Output the [x, y] coordinate of the center of the cell containing the given text.  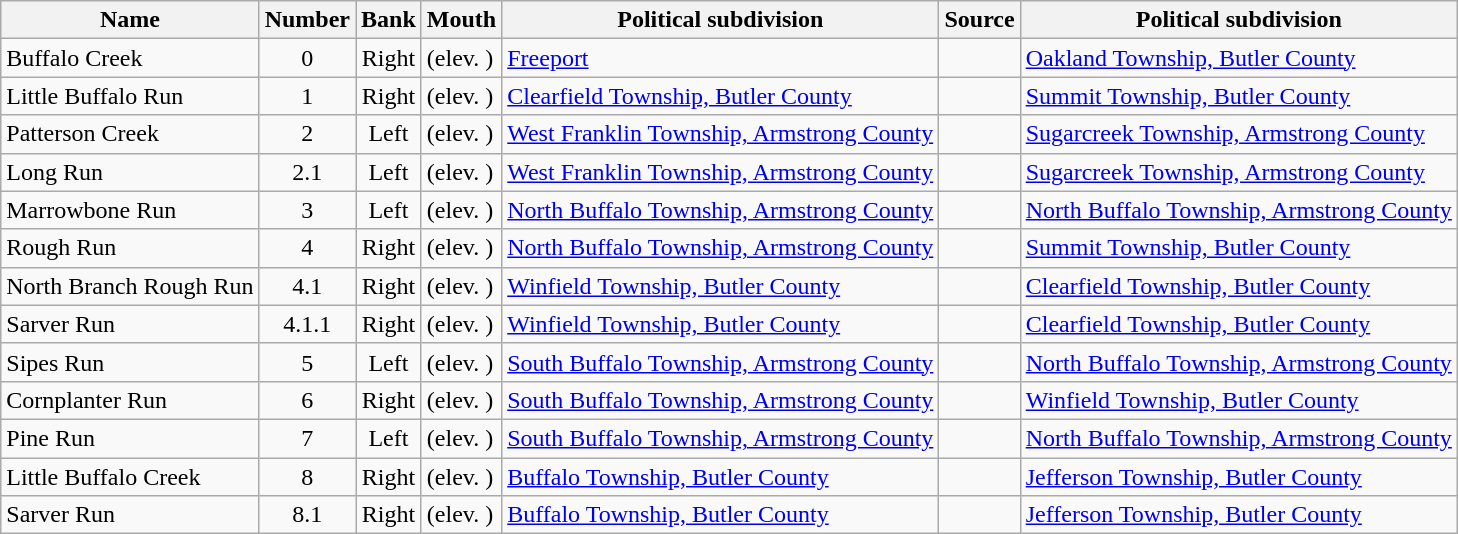
Source [980, 20]
Oakland Township, Butler County [1238, 58]
2.1 [307, 172]
Pine Run [130, 438]
Little Buffalo Creek [130, 477]
4.1 [307, 286]
6 [307, 400]
Little Buffalo Run [130, 96]
Number [307, 20]
Patterson Creek [130, 134]
Long Run [130, 172]
Mouth [461, 20]
5 [307, 362]
Freeport [720, 58]
Cornplanter Run [130, 400]
0 [307, 58]
Bank [389, 20]
4 [307, 248]
3 [307, 210]
1 [307, 96]
North Branch Rough Run [130, 286]
4.1.1 [307, 324]
7 [307, 438]
8.1 [307, 515]
Marrowbone Run [130, 210]
Buffalo Creek [130, 58]
8 [307, 477]
Sipes Run [130, 362]
Rough Run [130, 248]
2 [307, 134]
Name [130, 20]
